Capture the cell that displays the provided text and extract its (x, y) central coordinate. 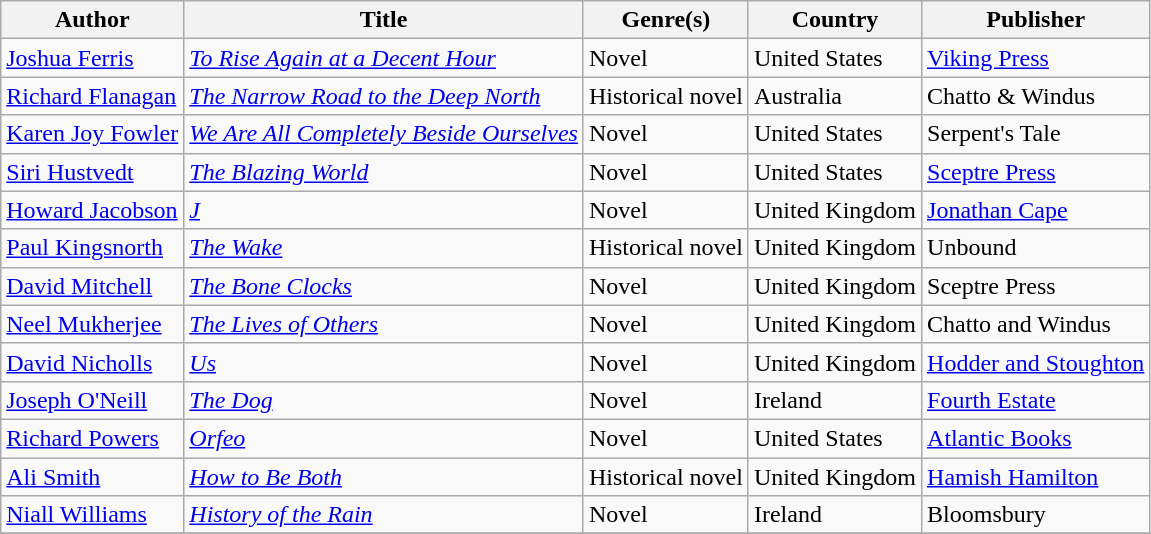
Fourth Estate (1036, 400)
Author (92, 20)
Paul Kingsnorth (92, 248)
Viking Press (1036, 58)
The Wake (384, 248)
Neel Mukherjee (92, 324)
David Mitchell (92, 286)
The Bone Clocks (384, 286)
Bloomsbury (1036, 515)
Ali Smith (92, 477)
Orfeo (384, 438)
The Dog (384, 400)
Joshua Ferris (92, 58)
Joseph O'Neill (92, 400)
Karen Joy Fowler (92, 134)
History of the Rain (384, 515)
Richard Powers (92, 438)
The Lives of Others (384, 324)
Unbound (1036, 248)
Niall Williams (92, 515)
Us (384, 362)
Jonathan Cape (1036, 210)
Siri Hustvedt (92, 172)
Publisher (1036, 20)
To Rise Again at a Decent Hour (384, 58)
The Narrow Road to the Deep North (384, 96)
Chatto and Windus (1036, 324)
Country (834, 20)
How to Be Both (384, 477)
Australia (834, 96)
David Nicholls (92, 362)
Hodder and Stoughton (1036, 362)
Chatto & Windus (1036, 96)
Serpent's Tale (1036, 134)
The Blazing World (384, 172)
J (384, 210)
We Are All Completely Beside Ourselves (384, 134)
Title (384, 20)
Genre(s) (666, 20)
Atlantic Books (1036, 438)
Richard Flanagan (92, 96)
Hamish Hamilton (1036, 477)
Howard Jacobson (92, 210)
